Capture the cell that displays the provided text and extract its (x, y) central coordinate. 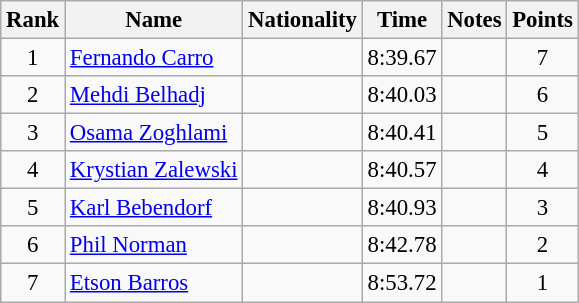
8:42.78 (402, 245)
Points (542, 20)
Time (402, 20)
8:39.67 (402, 58)
Krystian Zalewski (154, 170)
Fernando Carro (154, 58)
Phil Norman (154, 245)
Rank (33, 20)
8:40.57 (402, 170)
Name (154, 20)
8:40.03 (402, 95)
Mehdi Belhadj (154, 95)
Karl Bebendorf (154, 208)
Nationality (302, 20)
8:40.41 (402, 133)
Osama Zoghlami (154, 133)
Notes (474, 20)
8:40.93 (402, 208)
Etson Barros (154, 283)
8:53.72 (402, 283)
